Output the [X, Y] coordinate of the center of the cell containing the given text.  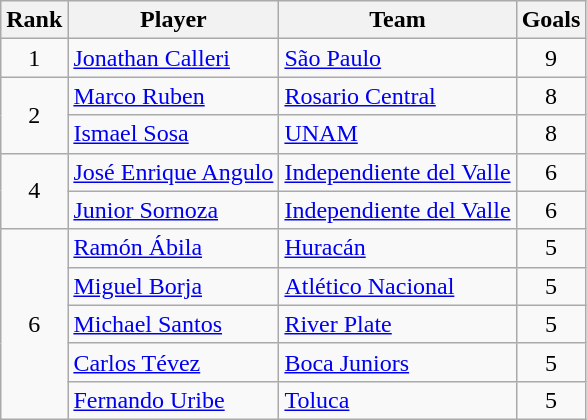
Carlos Tévez [174, 362]
Michael Santos [174, 324]
Goals [551, 20]
Rank [34, 20]
Team [398, 20]
Atlético Nacional [398, 286]
Miguel Borja [174, 286]
Ismael Sosa [174, 134]
Rosario Central [398, 96]
River Plate [398, 324]
São Paulo [398, 58]
Marco Ruben [174, 96]
1 [34, 58]
Huracán [398, 248]
Jonathan Calleri [174, 58]
Boca Juniors [398, 362]
9 [551, 58]
Ramón Ábila [174, 248]
UNAM [398, 134]
José Enrique Angulo [174, 172]
Junior Sornoza [174, 210]
4 [34, 191]
Fernando Uribe [174, 400]
2 [34, 115]
Player [174, 20]
Toluca [398, 400]
